Scan for the cell matching the given text and deliver its (X, Y) coordinate at center. 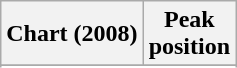
Chart (2008) (72, 34)
Peakposition (189, 34)
